Pinpoint the cell where the given text exists, returning its [X, Y] midpoint coordinate. 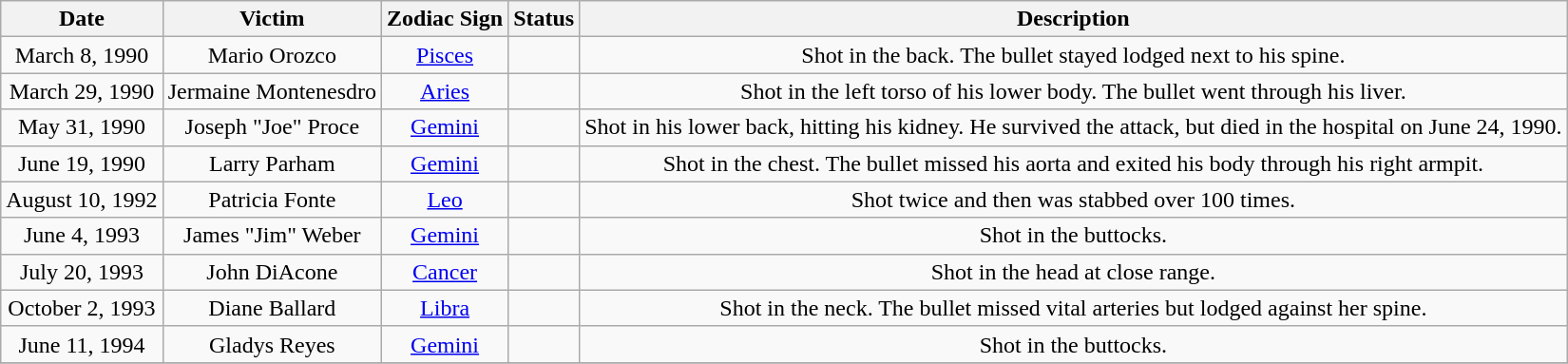
Shot in the back. The bullet stayed lodged next to his spine. [1074, 55]
Zodiac Sign [445, 19]
Status [544, 19]
July 20, 1993 [82, 272]
Gladys Reyes [272, 344]
Victim [272, 19]
Aries [445, 91]
October 2, 1993 [82, 308]
Joseph "Joe" Proce [272, 127]
March 8, 1990 [82, 55]
June 4, 1993 [82, 236]
Pisces [445, 55]
James "Jim" Weber [272, 236]
Shot in the neck. The bullet missed vital arteries but lodged against her spine. [1074, 308]
Libra [445, 308]
Shot twice and then was stabbed over 100 times. [1074, 200]
June 19, 1990 [82, 163]
Diane Ballard [272, 308]
Larry Parham [272, 163]
Leo [445, 200]
Shot in the left torso of his lower body. The bullet went through his liver. [1074, 91]
March 29, 1990 [82, 91]
Shot in the chest. The bullet missed his aorta and exited his body through his right armpit. [1074, 163]
Jermaine Montenesdro [272, 91]
Patricia Fonte [272, 200]
June 11, 1994 [82, 344]
John DiAcone [272, 272]
Cancer [445, 272]
Description [1074, 19]
Shot in the head at close range. [1074, 272]
Date [82, 19]
Shot in his lower back, hitting his kidney. He survived the attack, but died in the hospital on June 24, 1990. [1074, 127]
Mario Orozco [272, 55]
August 10, 1992 [82, 200]
May 31, 1990 [82, 127]
